Pinpoint the cell where the given text exists, returning its (X, Y) midpoint coordinate. 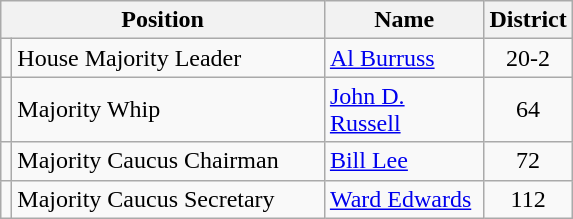
Majority Whip (168, 110)
112 (528, 199)
72 (528, 161)
Name (404, 20)
Majority Caucus Chairman (168, 161)
Majority Caucus Secretary (168, 199)
Al Burruss (404, 58)
Bill Lee (404, 161)
64 (528, 110)
House Majority Leader (168, 58)
Ward Edwards (404, 199)
John D. Russell (404, 110)
Position (163, 20)
20-2 (528, 58)
District (528, 20)
